Return [X, Y] of the center of cell containing provided text 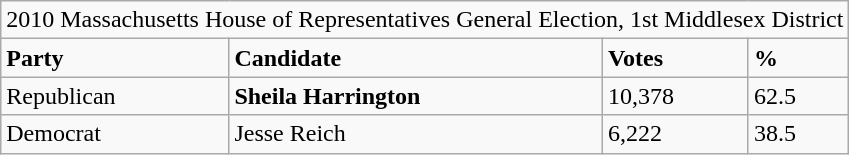
Jesse Reich [416, 134]
38.5 [798, 134]
10,378 [675, 96]
2010 Massachusetts House of Representatives General Election, 1st Middlesex District [425, 20]
Party [115, 58]
Republican [115, 96]
Votes [675, 58]
Democrat [115, 134]
6,222 [675, 134]
% [798, 58]
62.5 [798, 96]
Candidate [416, 58]
Sheila Harrington [416, 96]
